From the cell containing the given text, extract its center point as [X, Y] coordinate. 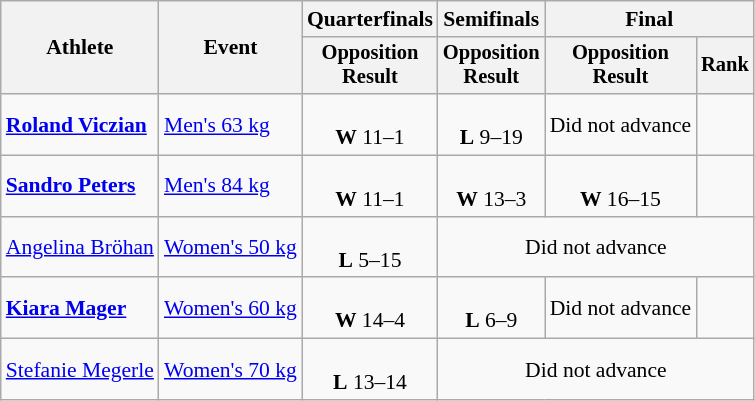
Event [230, 48]
Semifinals [492, 19]
Stefanie Megerle [80, 370]
Women's 70 kg [230, 370]
W 13–3 [492, 186]
L 13–14 [370, 370]
L 6–9 [492, 308]
Final [650, 19]
W 16–15 [621, 186]
Rank [725, 66]
Sandro Peters [80, 186]
Women's 50 kg [230, 248]
Men's 63 kg [230, 124]
Men's 84 kg [230, 186]
Kiara Mager [80, 308]
L 9–19 [492, 124]
Athlete [80, 48]
Quarterfinals [370, 19]
L 5–15 [370, 248]
Women's 60 kg [230, 308]
W 14–4 [370, 308]
Roland Viczian [80, 124]
Angelina Bröhan [80, 248]
